Capture the cell that displays the provided text and extract its [x, y] central coordinate. 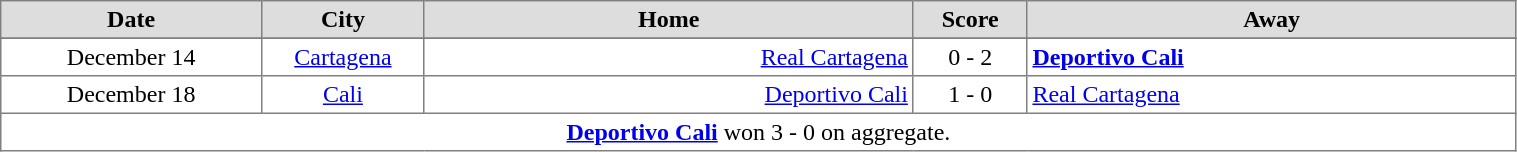
Deportivo Cali won 3 - 0 on aggregate. [758, 132]
Score [970, 20]
December 14 [132, 57]
Date [132, 20]
1 - 0 [970, 95]
0 - 2 [970, 57]
Home [668, 20]
Cali [342, 95]
City [342, 20]
December 18 [132, 95]
Cartagena [342, 57]
Away [1272, 20]
